Scan for the cell matching the given text and deliver its (x, y) coordinate at center. 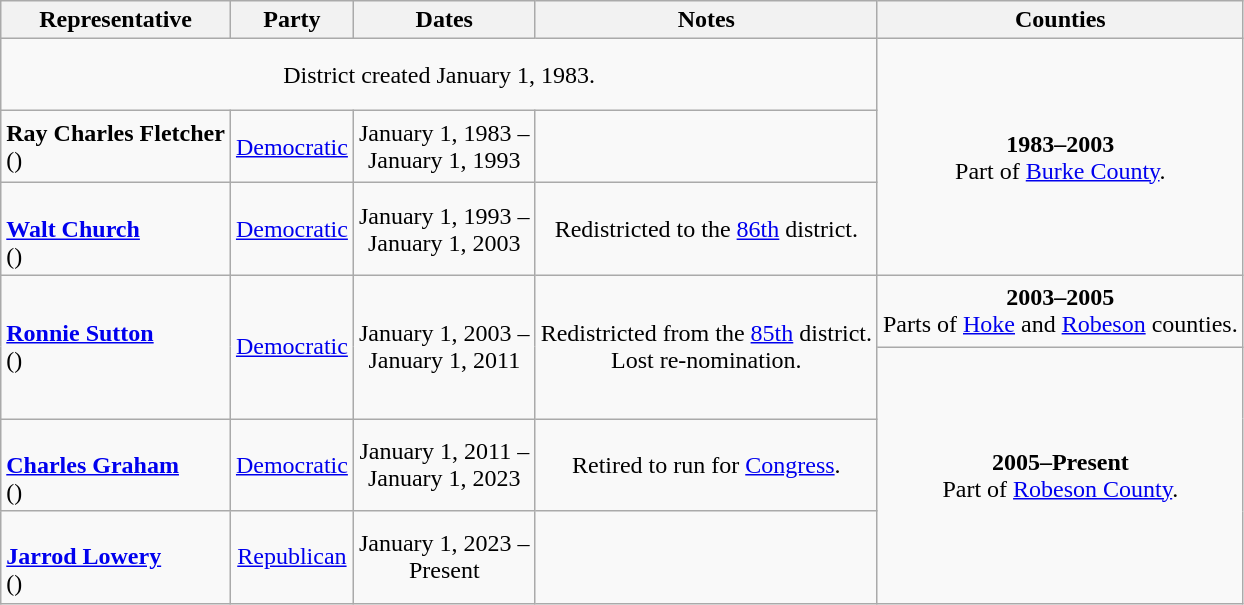
Notes (706, 20)
Representative (116, 20)
Ronnie Sutton() (116, 347)
Counties (1060, 20)
Walt Church() (116, 229)
Charles Graham() (116, 465)
January 1, 2003 – January 1, 2011 (444, 347)
2003–2005 Parts of Hoke and Robeson counties. (1060, 311)
Party (292, 20)
January 1, 2011 – January 1, 2023 (444, 465)
Redistricted from the 85th district. Lost re-nomination. (706, 347)
Dates (444, 20)
Republican (292, 557)
January 1, 2023 – Present (444, 557)
1983–2003 Part of Burke County. (1060, 157)
Jarrod Lowery() (116, 557)
January 1, 1983 – January 1, 1993 (444, 147)
2005–Present Part of Robeson County. (1060, 475)
Retired to run for Congress. (706, 465)
Ray Charles Fletcher() (116, 147)
January 1, 1993 – January 1, 2003 (444, 229)
Redistricted to the 86th district. (706, 229)
District created January 1, 1983. (440, 75)
